Pinpoint the cell where the given text exists, returning its (x, y) midpoint coordinate. 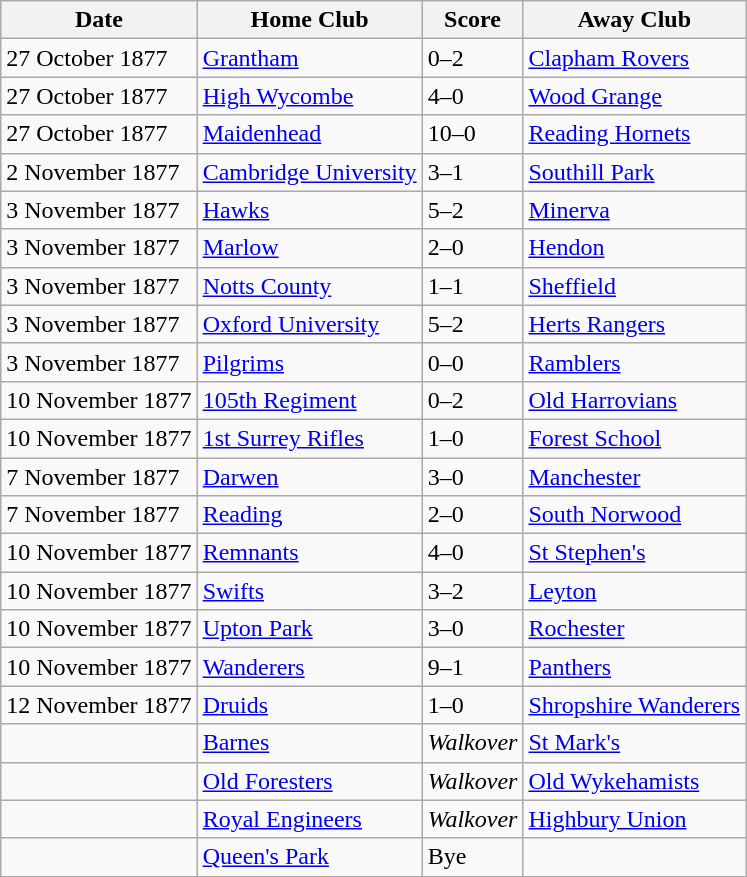
Ramblers (634, 362)
Minerva (634, 210)
Cambridge University (310, 172)
Marlow (310, 248)
Forest School (634, 438)
Highbury Union (634, 819)
Manchester (634, 477)
Old Foresters (310, 781)
Hendon (634, 248)
Reading (310, 515)
0–0 (472, 362)
Pilgrims (310, 362)
1st Surrey Rifles (310, 438)
Sheffield (634, 286)
Druids (310, 705)
Panthers (634, 667)
Hawks (310, 210)
Maidenhead (310, 134)
Notts County (310, 286)
Old Wykehamists (634, 781)
Score (472, 20)
Upton Park (310, 629)
2 November 1877 (99, 172)
Clapham Rovers (634, 58)
Barnes (310, 743)
9–1 (472, 667)
St Mark's (634, 743)
Southill Park (634, 172)
St Stephen's (634, 553)
Grantham (310, 58)
Date (99, 20)
Wood Grange (634, 96)
12 November 1877 (99, 705)
Swifts (310, 591)
Queen's Park (310, 857)
Away Club (634, 20)
1–1 (472, 286)
Wanderers (310, 667)
3–1 (472, 172)
Rochester (634, 629)
Reading Hornets (634, 134)
3–2 (472, 591)
Oxford University (310, 324)
Home Club (310, 20)
Leyton (634, 591)
Darwen (310, 477)
Old Harrovians (634, 400)
High Wycombe (310, 96)
105th Regiment (310, 400)
Herts Rangers (634, 324)
Remnants (310, 553)
Royal Engineers (310, 819)
Bye (472, 857)
South Norwood (634, 515)
Shropshire Wanderers (634, 705)
10–0 (472, 134)
